Pinpoint the cell where the given text exists, returning its [X, Y] midpoint coordinate. 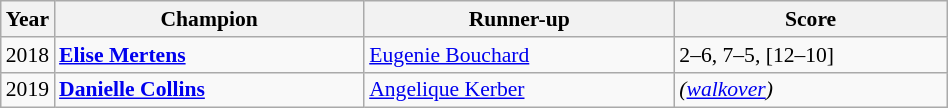
Angelique Kerber [519, 90]
Runner-up [519, 19]
Danielle Collins [209, 90]
(walkover) [810, 90]
Champion [209, 19]
Elise Mertens [209, 55]
Year [28, 19]
2018 [28, 55]
Score [810, 19]
Eugenie Bouchard [519, 55]
2–6, 7–5, [12–10] [810, 55]
2019 [28, 90]
